Capture the cell that displays the provided text and extract its [x, y] central coordinate. 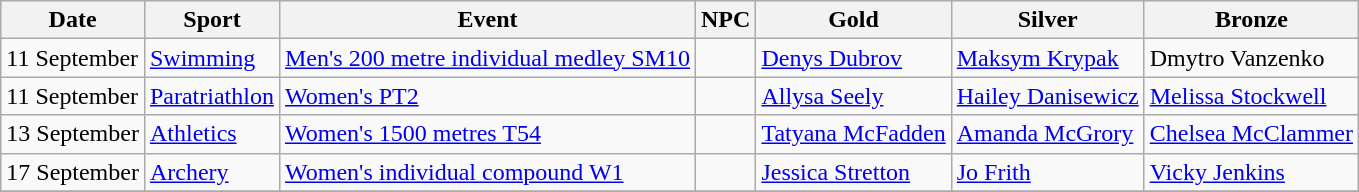
Bronze [1251, 20]
Paratriathlon [212, 96]
Jessica Stretton [854, 172]
Vicky Jenkins [1251, 172]
Athletics [212, 134]
Denys Dubrov [854, 58]
Dmytro Vanzenko [1251, 58]
NPC [725, 20]
Swimming [212, 58]
17 September [73, 172]
Women's PT2 [487, 96]
Tatyana McFadden [854, 134]
Sport [212, 20]
Women's 1500 metres T54 [487, 134]
Gold [854, 20]
Melissa Stockwell [1251, 96]
Archery [212, 172]
Chelsea McClammer [1251, 134]
Amanda McGrory [1048, 134]
Maksym Krypak [1048, 58]
Men's 200 metre individual medley SM10 [487, 58]
13 September [73, 134]
Event [487, 20]
Hailey Danisewicz [1048, 96]
Allysa Seely [854, 96]
Date [73, 20]
Silver [1048, 20]
Women's individual compound W1 [487, 172]
Jo Frith [1048, 172]
